Return the (X, Y) coordinate for the center point of the cell that contains the specified text.  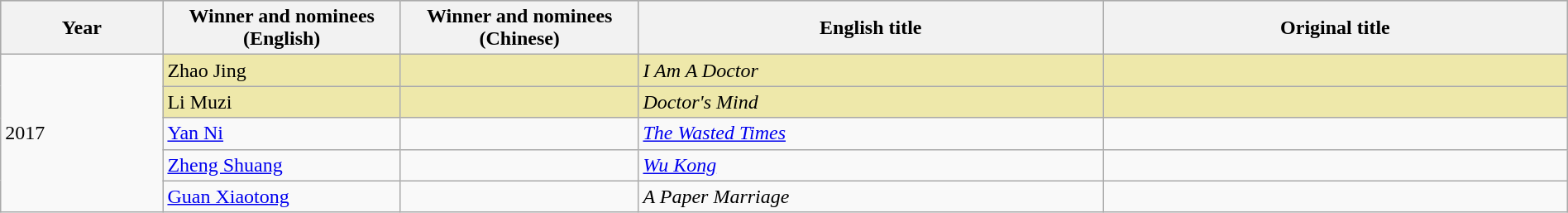
Winner and nominees(Chinese) (519, 28)
I Am A Doctor (871, 70)
Zhao Jing (282, 70)
The Wasted Times (871, 133)
2017 (82, 133)
Yan Ni (282, 133)
Doctor's Mind (871, 102)
A Paper Marriage (871, 196)
Original title (1336, 28)
Zheng Shuang (282, 165)
Li Muzi (282, 102)
Winner and nominees(English) (282, 28)
Guan Xiaotong (282, 196)
Wu Kong (871, 165)
English title (871, 28)
Year (82, 28)
